Detect which cell encompasses the target text, then output its (x, y) center coordinate. 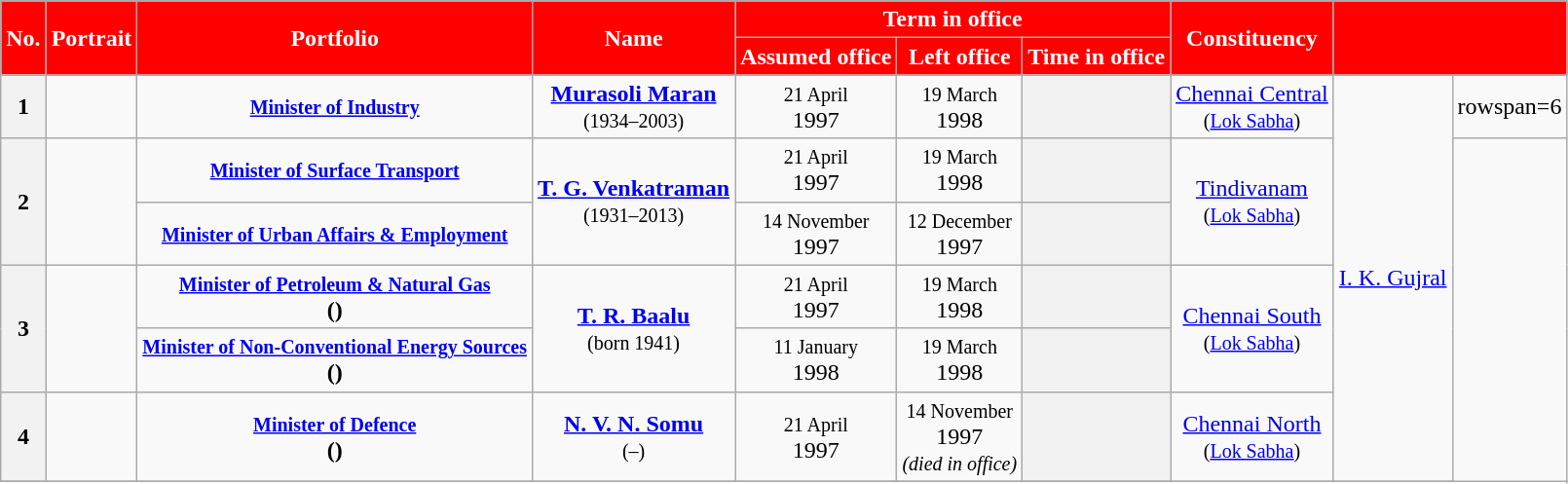
14 November1997 (816, 234)
Tindivanam(Lok Sabha) (1252, 202)
Time in office (1097, 56)
N. V. N. Somu(–) (634, 436)
Chennai Central(Lok Sabha) (1252, 107)
3 (23, 328)
I. K. Gujral (1393, 279)
Minister of Surface Transport (335, 169)
Minister of Defence() (335, 436)
Minister of Petroleum & Natural Gas() (335, 296)
T. R. Baalu(born 1941) (634, 328)
Minister of Industry (335, 107)
Minister of Non-Conventional Energy Sources() (335, 360)
Constituency (1252, 38)
Name (634, 38)
12 December1997 (960, 234)
Murasoli Maran(1934–2003) (634, 107)
2 (23, 202)
Assumed office (816, 56)
Chennai South(Lok Sabha) (1252, 328)
Portrait (92, 38)
1 (23, 107)
Term in office (952, 19)
Minister of Urban Affairs & Employment (335, 234)
Chennai North(Lok Sabha) (1252, 436)
rowspan=6 (1510, 107)
No. (23, 38)
11 January1998 (816, 360)
Left office (960, 56)
14 November1997(died in office) (960, 436)
Portfolio (335, 38)
T. G. Venkatraman(1931–2013) (634, 202)
4 (23, 436)
